Search for the cell housing the specified text and yield its [X, Y] center coordinate. 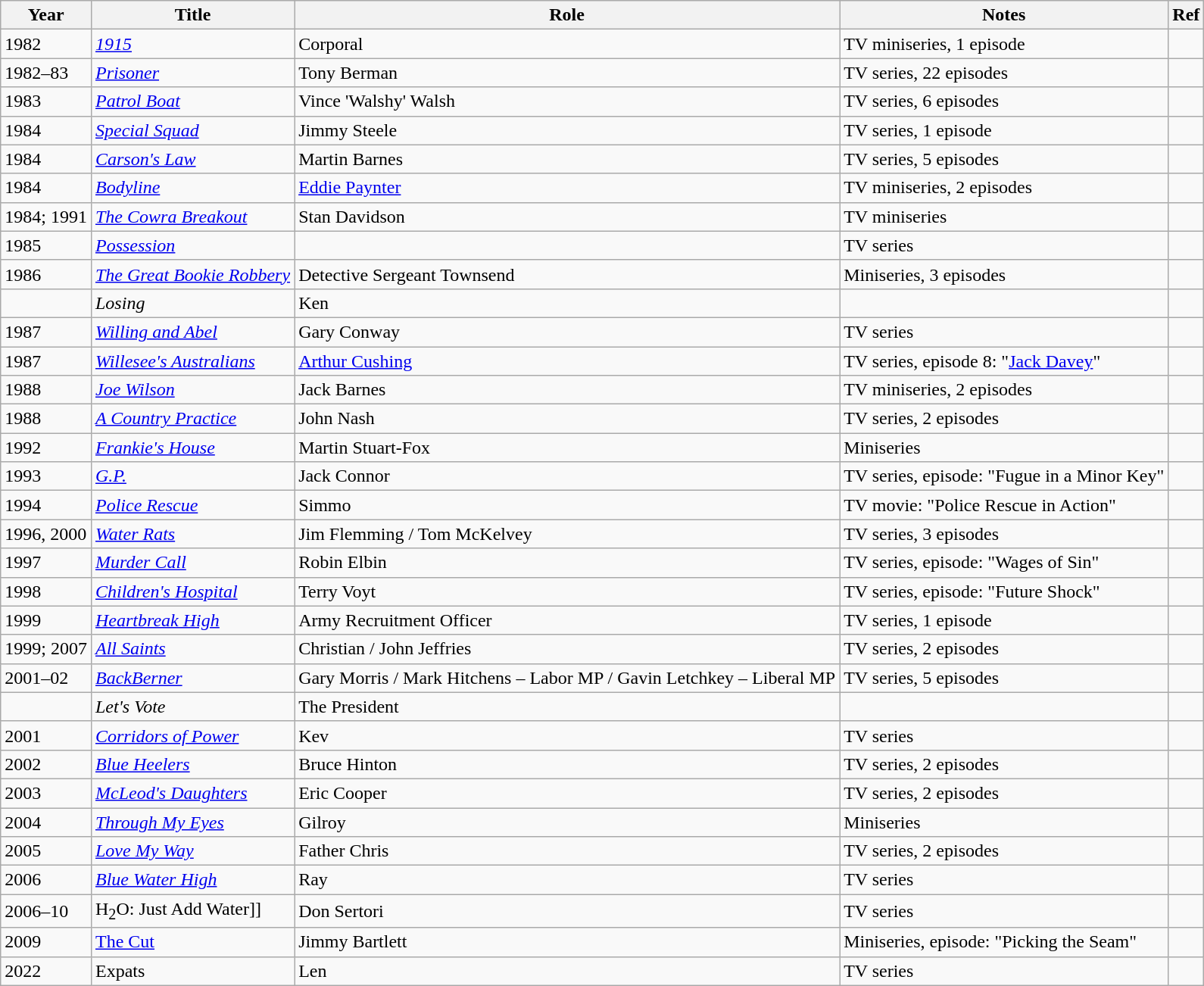
The President [567, 707]
Possession [192, 245]
1994 [46, 505]
TV series, episode 8: "Jack Davey" [1004, 361]
Ref [1186, 15]
1983 [46, 101]
Blue Heelers [192, 764]
Miniseries, 3 episodes [1004, 274]
Detective Sergeant Townsend [567, 274]
Gilroy [567, 822]
Water Rats [192, 534]
Kev [567, 735]
2002 [46, 764]
The Great Bookie Robbery [192, 274]
2005 [46, 851]
2022 [46, 971]
All Saints [192, 649]
G.P. [192, 476]
Heartbreak High [192, 620]
1996, 2000 [46, 534]
1999; 2007 [46, 649]
Eddie Paynter [567, 188]
Special Squad [192, 130]
Jim Flemming / Tom McKelvey [567, 534]
1998 [46, 591]
Ken [567, 303]
Tony Berman [567, 73]
1992 [46, 448]
Expats [192, 971]
Jack Connor [567, 476]
Arthur Cushing [567, 361]
Year [46, 15]
TV series, 3 episodes [1004, 534]
Simmo [567, 505]
1915 [192, 44]
Prisoner [192, 73]
Willing and Abel [192, 332]
TV series, 22 episodes [1004, 73]
TV miniseries [1004, 217]
Eric Cooper [567, 793]
1993 [46, 476]
Patrol Boat [192, 101]
Let's Vote [192, 707]
Corridors of Power [192, 735]
Police Rescue [192, 505]
TV miniseries, 1 episode [1004, 44]
TV series, episode: "Future Shock" [1004, 591]
Through My Eyes [192, 822]
Ray [567, 880]
Murder Call [192, 563]
BackBerner [192, 678]
The Cut [192, 942]
1986 [46, 274]
Jack Barnes [567, 390]
Blue Water High [192, 880]
1982–83 [46, 73]
Don Sertori [567, 911]
Children's Hospital [192, 591]
John Nash [567, 419]
Terry Voyt [567, 591]
H2O: Just Add Water]] [192, 911]
TV series, episode: "Fugue in a Minor Key" [1004, 476]
2001 [46, 735]
Gary Morris / Mark Hitchens – Labor MP / Gavin Letchkey – Liberal MP [567, 678]
Jimmy Steele [567, 130]
Army Recruitment Officer [567, 620]
Stan Davidson [567, 217]
Notes [1004, 15]
Joe Wilson [192, 390]
Martin Stuart-Fox [567, 448]
TV movie: "Police Rescue in Action" [1004, 505]
Vince 'Walshy' Walsh [567, 101]
Jimmy Bartlett [567, 942]
A Country Practice [192, 419]
Losing [192, 303]
Martin Barnes [567, 159]
Len [567, 971]
Bodyline [192, 188]
The Cowra Breakout [192, 217]
Gary Conway [567, 332]
2006–10 [46, 911]
Corporal [567, 44]
2004 [46, 822]
TV series, 6 episodes [1004, 101]
Willesee's Australians [192, 361]
2003 [46, 793]
1999 [46, 620]
Bruce Hinton [567, 764]
Title [192, 15]
Robin Elbin [567, 563]
2001–02 [46, 678]
1985 [46, 245]
Love My Way [192, 851]
Frankie's House [192, 448]
Role [567, 15]
Father Chris [567, 851]
TV series, episode: "Wages of Sin" [1004, 563]
1984; 1991 [46, 217]
1997 [46, 563]
2006 [46, 880]
Carson's Law [192, 159]
Miniseries, episode: "Picking the Seam" [1004, 942]
2009 [46, 942]
1982 [46, 44]
McLeod's Daughters [192, 793]
Christian / John Jeffries [567, 649]
